Locate the cell with the specified text and output its (X, Y) center coordinate. 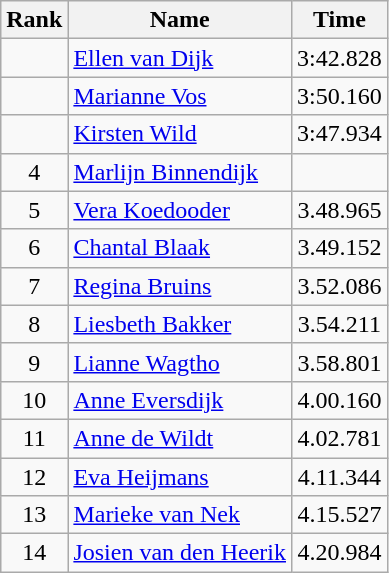
Marlijn Binnendijk (180, 172)
Anne Eversdijk (180, 400)
8 (34, 324)
13 (34, 515)
Chantal Blaak (180, 248)
3.48.965 (340, 210)
9 (34, 362)
7 (34, 286)
3:47.934 (340, 134)
Kirsten Wild (180, 134)
3:50.160 (340, 96)
3:42.828 (340, 58)
12 (34, 477)
Vera Koedooder (180, 210)
Rank (34, 20)
Anne de Wildt (180, 438)
Ellen van Dijk (180, 58)
Name (180, 20)
6 (34, 248)
4.15.527 (340, 515)
Marianne Vos (180, 96)
10 (34, 400)
3.49.152 (340, 248)
11 (34, 438)
Eva Heijmans (180, 477)
3.54.211 (340, 324)
4.11.344 (340, 477)
4 (34, 172)
Time (340, 20)
Marieke van Nek (180, 515)
Lianne Wagtho (180, 362)
Liesbeth Bakker (180, 324)
Regina Bruins (180, 286)
4.00.160 (340, 400)
14 (34, 553)
Josien van den Heerik (180, 553)
3.58.801 (340, 362)
3.52.086 (340, 286)
5 (34, 210)
4.02.781 (340, 438)
4.20.984 (340, 553)
